Extract the [x, y] coordinate from the center of the cell holding the provided text.  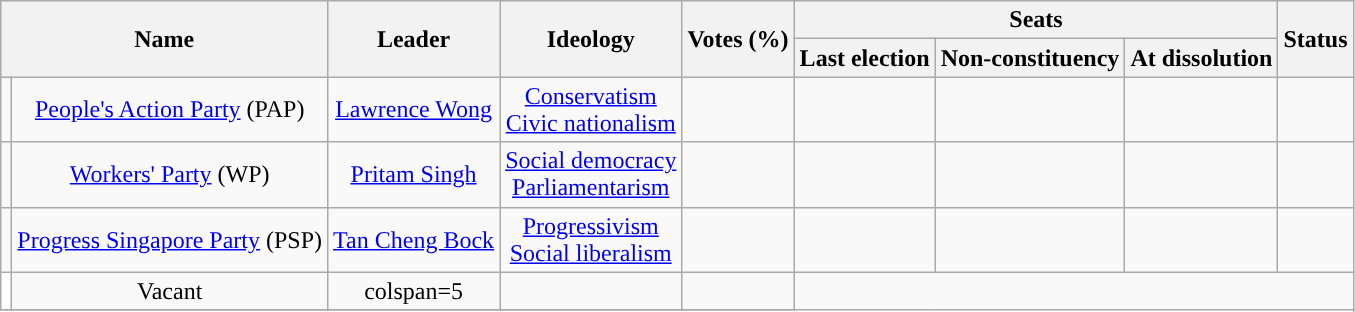
Votes (%) [738, 39]
Lawrence Wong [414, 110]
Workers' Party (WP) [170, 174]
At dissolution [1202, 58]
Leader [414, 39]
Pritam Singh [414, 174]
Last election [864, 58]
People's Action Party (PAP) [170, 110]
Name [164, 39]
Status [1316, 39]
Ideology [591, 39]
Social democracyParliamentarism [591, 174]
ConservatismCivic nationalism [591, 110]
Tan Cheng Bock [414, 240]
Non-constituency [1030, 58]
Seats [1036, 20]
Progress Singapore Party (PSP) [170, 240]
colspan=5 [414, 291]
Vacant [170, 291]
ProgressivismSocial liberalism [591, 240]
